Identify which cell holds the provided text, then report its [X, Y] central coordinate. 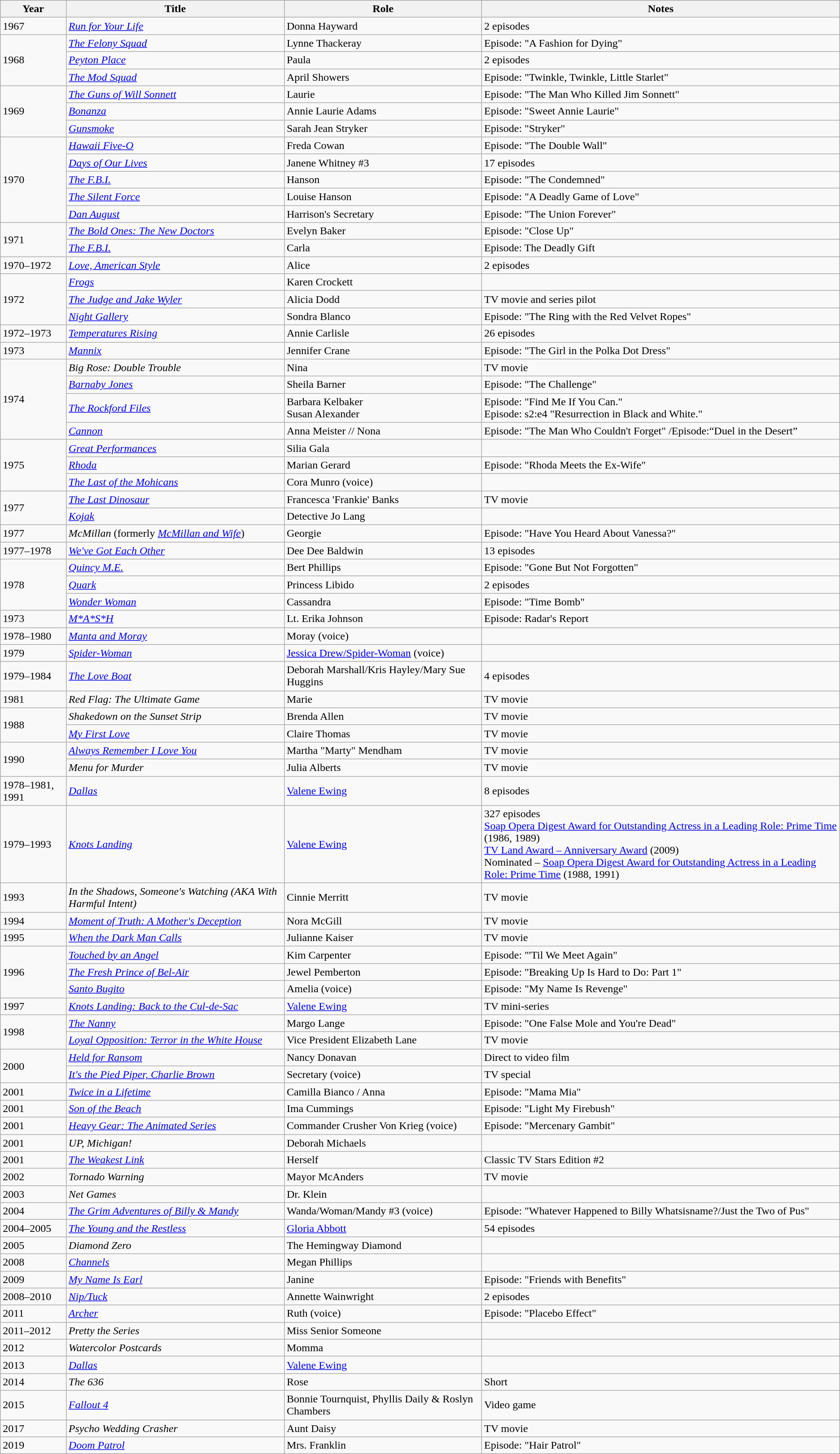
Love, American Style [175, 265]
1972–1973 [33, 333]
The Young and the Restless [175, 1228]
1968 [33, 60]
Lynne Thackeray [383, 43]
The 636 [175, 1382]
Jennifer Crane [383, 350]
Year [33, 9]
Kim Carpenter [383, 955]
Episode: "The Challenge" [661, 385]
Mrs. Franklin [383, 1445]
Doom Patrol [175, 1445]
Martha "Marty" Mendham [383, 750]
2003 [33, 1194]
2014 [33, 1382]
Tornado Warning [175, 1177]
The Bold Ones: The New Doctors [175, 231]
Nora McGill [383, 921]
Cora Munro (voice) [383, 482]
Menu for Murder [175, 767]
The Nanny [175, 1023]
Episode: "A Deadly Game of Love" [661, 197]
Julianne Kaiser [383, 938]
Episode: "Whatever Happened to Billy Whatsisname?/Just the Two of Pus" [661, 1211]
Son of the Beach [175, 1108]
Watercolor Postcards [175, 1348]
TV mini-series [661, 1006]
Episode: "The Union Forever" [661, 214]
Episode: "The Girl in the Polka Dot Dress" [661, 350]
Title [175, 9]
Episode: "Stryker" [661, 128]
Ima Cummings [383, 1108]
2009 [33, 1279]
1979–1984 [33, 676]
Days of Our Lives [175, 162]
Paula [383, 60]
1971 [33, 240]
Pretty the Series [175, 1331]
Alice [383, 265]
Cinnie Merritt [383, 898]
Quincy M.E. [175, 568]
Marian Gerard [383, 465]
In the Shadows, Someone's Watching (AKA With Harmful Intent) [175, 898]
17 episodes [661, 162]
2004–2005 [33, 1228]
1970 [33, 180]
It's the Pied Piper, Charlie Brown [175, 1074]
1998 [33, 1032]
Momma [383, 1348]
4 episodes [661, 676]
2008–2010 [33, 1296]
Sarah Jean Stryker [383, 128]
Episode: "The Ring with the Red Velvet Ropes" [661, 316]
Nip/Tuck [175, 1296]
My First Love [175, 733]
1994 [33, 921]
Net Games [175, 1194]
Cassandra [383, 602]
The Love Boat [175, 676]
Twice in a Lifetime [175, 1091]
The Grim Adventures of Billy & Mandy [175, 1211]
1970–1972 [33, 265]
Sheila Barner [383, 385]
1974 [33, 399]
Hawaii Five-O [175, 145]
Kojak [175, 517]
Sondra Blanco [383, 316]
1969 [33, 111]
Quark [175, 585]
Diamond Zero [175, 1245]
1978–1980 [33, 636]
Moment of Truth: A Mother's Deception [175, 921]
2000 [33, 1066]
Classic TV Stars Edition #2 [661, 1160]
Anna Meister // Nona [383, 431]
Jewel Pemberton [383, 972]
Deborah Michaels [383, 1143]
Heavy Gear: The Animated Series [175, 1126]
1967 [33, 26]
Miss Senior Someone [383, 1331]
Wonder Woman [175, 602]
Episode: "Friends with Benefits" [661, 1279]
Laurie [383, 94]
2013 [33, 1365]
Carla [383, 248]
Knots Landing [175, 845]
26 episodes [661, 333]
Karen Crockett [383, 282]
Annie Carlisle [383, 333]
The Last Dinosaur [175, 499]
Margo Lange [383, 1023]
Archer [175, 1314]
Dee Dee Baldwin [383, 551]
Freda Cowan [383, 145]
1978–1981, 1991 [33, 791]
1979 [33, 653]
Barbara KelbakerSusan Alexander [383, 407]
Held for Ransom [175, 1057]
Janine [383, 1279]
Rhoda [175, 465]
The Weakest Link [175, 1160]
Episode: "My Name Is Revenge" [661, 989]
1997 [33, 1006]
Brenda Allen [383, 716]
Episode: "The Double Wall" [661, 145]
TV movie and series pilot [661, 299]
The Felony Squad [175, 43]
Donna Hayward [383, 26]
Evelyn Baker [383, 231]
The Judge and Jake Wyler [175, 299]
Episode: "Find Me If You Can."Episode: s2:e4 "Resurrection in Black and White." [661, 407]
Camilla Bianco / Anna [383, 1091]
The Last of the Mohicans [175, 482]
Secretary (voice) [383, 1074]
The Silent Force [175, 197]
The Mod Squad [175, 77]
We've Got Each Other [175, 551]
1981 [33, 699]
The Guns of Will Sonnett [175, 94]
Episode: "Placebo Effect" [661, 1314]
Psycho Wedding Crasher [175, 1428]
Episode: "The Man Who Killed Jim Sonnett" [661, 94]
Mayor McAnders [383, 1177]
Herself [383, 1160]
Short [661, 1382]
TV special [661, 1074]
Episode: "A Fashion for Dying" [661, 43]
Night Gallery [175, 316]
Commander Crusher Von Krieg (voice) [383, 1126]
UP, Michigan! [175, 1143]
Gloria Abbott [383, 1228]
Great Performances [175, 448]
Episode: "Light My Firebush" [661, 1108]
Episode: "Mercenary Gambit" [661, 1126]
Princess Libido [383, 585]
Bonanza [175, 111]
Episode: The Deadly Gift [661, 248]
Nancy Donavan [383, 1057]
Bonnie Tournquist, Phyllis Daily & Roslyn Chambers [383, 1405]
Silia Gala [383, 448]
Santo Bugito [175, 989]
Gunsmoke [175, 128]
2017 [33, 1428]
Cannon [175, 431]
1977–1978 [33, 551]
Episode: "Have You Heard About Vanessa?" [661, 534]
Episode: "Breaking Up Is Hard to Do: Part 1" [661, 972]
Shakedown on the Sunset Strip [175, 716]
Episode: "Sweet Annie Laurie" [661, 111]
2002 [33, 1177]
2005 [33, 1245]
Georgie [383, 534]
The Rockford Files [175, 407]
Notes [661, 9]
Role [383, 9]
Rose [383, 1382]
Ruth (voice) [383, 1314]
2019 [33, 1445]
Temperatures Rising [175, 333]
Marie [383, 699]
Big Rose: Double Trouble [175, 368]
Knots Landing: Back to the Cul-de-Sac [175, 1006]
1996 [33, 972]
Amelia (voice) [383, 989]
My Name Is Earl [175, 1279]
Touched by an Angel [175, 955]
1988 [33, 725]
Bert Phillips [383, 568]
Red Flag: The Ultimate Game [175, 699]
8 episodes [661, 791]
Spider-Woman [175, 653]
Detective Jo Lang [383, 517]
2012 [33, 1348]
Episode: "'Til We Meet Again" [661, 955]
2011 [33, 1314]
2008 [33, 1262]
Jessica Drew/Spider-Woman (voice) [383, 653]
Megan Phillips [383, 1262]
Peyton Place [175, 60]
2015 [33, 1405]
1995 [33, 938]
Episode: "Twinkle, Twinkle, Little Starlet" [661, 77]
Annie Laurie Adams [383, 111]
M*A*S*H [175, 619]
Mannix [175, 350]
Episode: "Mama Mia" [661, 1091]
Episode: "Hair Patrol" [661, 1445]
When the Dark Man Calls [175, 938]
Claire Thomas [383, 733]
Video game [661, 1405]
1993 [33, 898]
Episode: "Close Up" [661, 231]
Channels [175, 1262]
2004 [33, 1211]
Run for Your Life [175, 26]
2011–2012 [33, 1331]
Episode: Radar's Report [661, 619]
McMillan (formerly McMillan and Wife) [175, 534]
1978 [33, 585]
Alicia Dodd [383, 299]
13 episodes [661, 551]
Dr. Klein [383, 1194]
Hanson [383, 180]
Episode: "One False Mole and You're Dead" [661, 1023]
Manta and Moray [175, 636]
Episode: "The Man Who Couldn't Forget" /Episode:“Duel in the Desert” [661, 431]
Lt. Erika Johnson [383, 619]
April Showers [383, 77]
Moray (voice) [383, 636]
Episode: "Gone But Not Forgotten" [661, 568]
Francesca 'Frankie' Banks [383, 499]
Always Remember I Love You [175, 750]
Annette Wainwright [383, 1296]
Janene Whitney #3 [383, 162]
Louise Hanson [383, 197]
Vice President Elizabeth Lane [383, 1040]
1990 [33, 759]
Dan August [175, 214]
1975 [33, 465]
The Hemingway Diamond [383, 1245]
Harrison's Secretary [383, 214]
Deborah Marshall/Kris Hayley/Mary Sue Huggins [383, 676]
Direct to video film [661, 1057]
Wanda/Woman/Mandy #3 (voice) [383, 1211]
1972 [33, 299]
54 episodes [661, 1228]
1979–1993 [33, 845]
Nina [383, 368]
Fallout 4 [175, 1405]
Aunt Daisy [383, 1428]
Episode: "The Condemned" [661, 180]
The Fresh Prince of Bel-Air [175, 972]
Episode: "Rhoda Meets the Ex-Wife" [661, 465]
Julia Alberts [383, 767]
Barnaby Jones [175, 385]
Frogs [175, 282]
Loyal Opposition: Terror in the White House [175, 1040]
Episode: "Time Bomb" [661, 602]
